Determine the [x, y] coordinate at the center of the cell enclosing the given text.  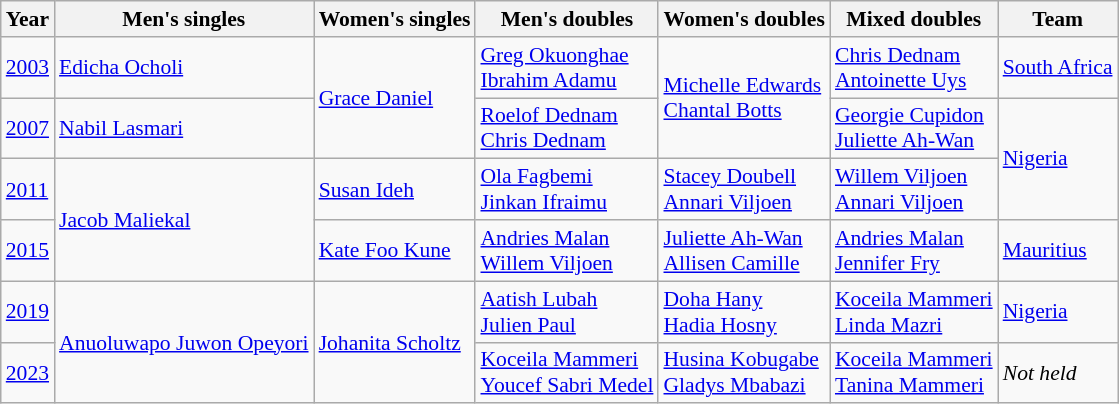
Roelof Dednam Chris Dednam [566, 128]
Not held [1058, 372]
Husina Kobugabe Gladys Mbabazi [744, 372]
Koceila Mammeri Tanina Mammeri [914, 372]
Jacob Maliekal [184, 220]
2007 [28, 128]
Susan Ideh [395, 190]
Johanita Scholtz [395, 342]
Year [28, 19]
2023 [28, 372]
Andries Malan Willem Viljoen [566, 250]
2003 [28, 68]
Greg Okuonghae Ibrahim Adamu [566, 68]
Women's singles [395, 19]
Willem Viljoen Annari Viljoen [914, 190]
Doha Hany Hadia Hosny [744, 312]
2019 [28, 312]
Grace Daniel [395, 98]
2011 [28, 190]
Mixed doubles [914, 19]
Stacey Doubell Annari Viljoen [744, 190]
Andries Malan Jennifer Fry [914, 250]
Chris Dednam Antoinette Uys [914, 68]
Men's doubles [566, 19]
Koceila Mammeri Linda Mazri [914, 312]
Women's doubles [744, 19]
Ola Fagbemi Jinkan Ifraimu [566, 190]
Mauritius [1058, 250]
2015 [28, 250]
Nabil Lasmari [184, 128]
Team [1058, 19]
Anuoluwapo Juwon Opeyori [184, 342]
Koceila Mammeri Youcef Sabri Medel [566, 372]
Michelle Edwards Chantal Botts [744, 98]
Men's singles [184, 19]
Georgie Cupidon Juliette Ah-Wan [914, 128]
Juliette Ah-Wan Allisen Camille [744, 250]
South Africa [1058, 68]
Kate Foo Kune [395, 250]
Aatish Lubah Julien Paul [566, 312]
Edicha Ocholi [184, 68]
